For the text-containing cell, return its midpoint in [x, y] coordinate format. 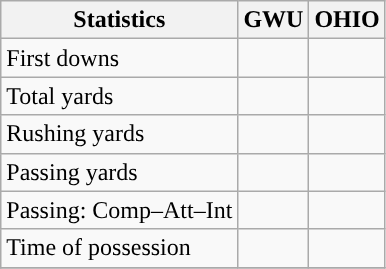
Statistics [120, 20]
Rushing yards [120, 134]
GWU [274, 20]
Passing yards [120, 172]
Total yards [120, 96]
Passing: Comp–Att–Int [120, 210]
Time of possession [120, 248]
First downs [120, 58]
OHIO [347, 20]
